Return (X, Y) of the center of cell containing provided text 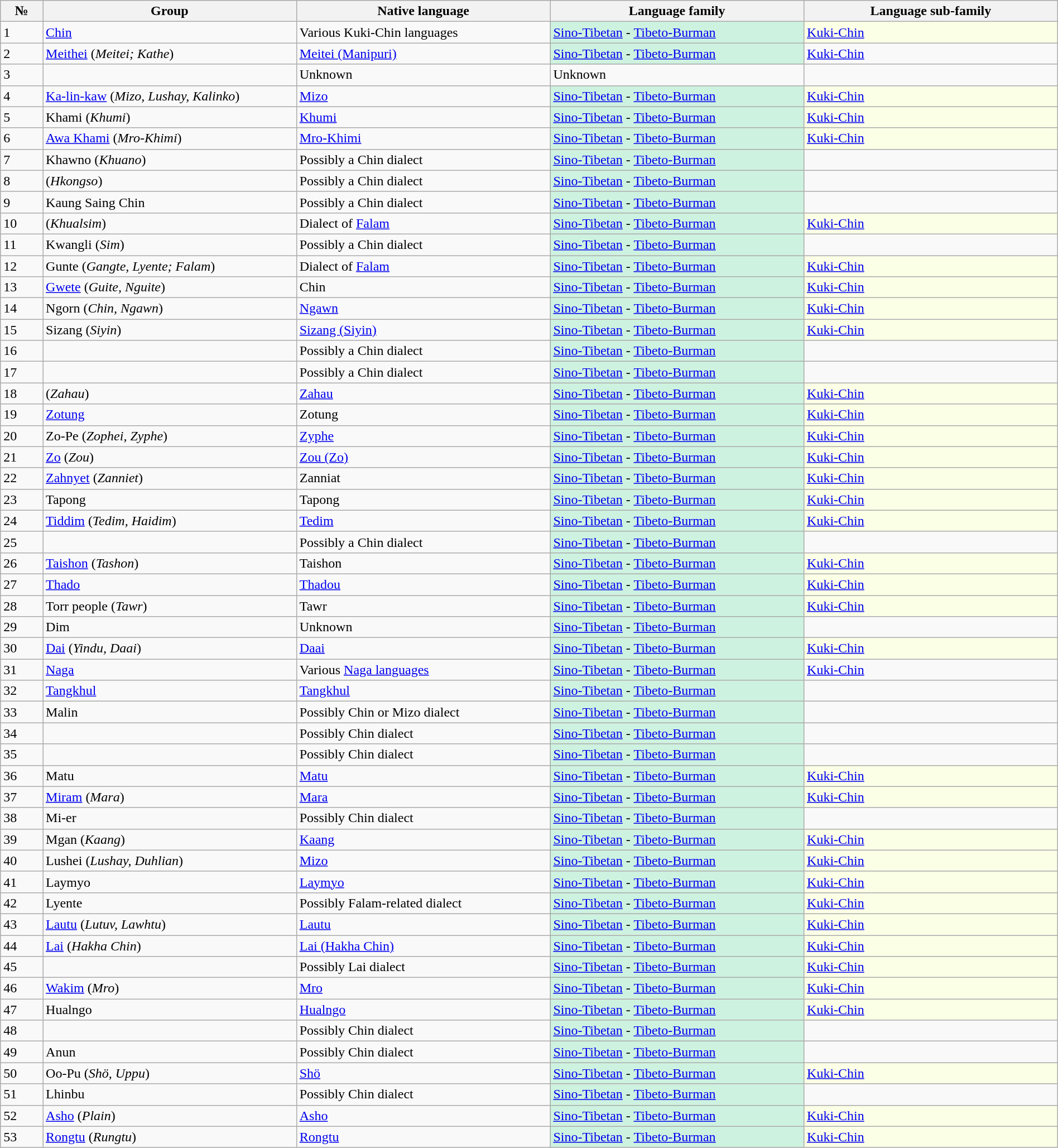
Gwete (Guite, Nguite) (170, 287)
7 (22, 160)
Naga (170, 670)
Khami (Khumi) (170, 117)
(Zahau) (170, 393)
Possibly Falam-related dialect (423, 903)
Torr people (Tawr) (170, 606)
42 (22, 903)
Thado (170, 584)
Possibly Lai dialect (423, 967)
40 (22, 861)
Oo-Pu (Shö, Uppu) (170, 1073)
45 (22, 967)
Asho (Plain) (170, 1116)
Language sub-family (931, 11)
Mro-Khimi (423, 138)
Taishon (Tashon) (170, 563)
Taishon (423, 563)
28 (22, 606)
38 (22, 818)
41 (22, 882)
Mi-er (170, 818)
47 (22, 1010)
26 (22, 563)
Wakim (Mro) (170, 988)
37 (22, 797)
Various Kuki-Chin languages (423, 32)
30 (22, 649)
23 (22, 499)
Zyphe (423, 436)
Mro (423, 988)
44 (22, 946)
Shö (423, 1073)
Awa Khami (Mro-Khimi) (170, 138)
1 (22, 32)
Lyente (170, 903)
52 (22, 1116)
21 (22, 457)
№ (22, 11)
29 (22, 627)
Lushei (Lushay, Duhlian) (170, 861)
32 (22, 691)
Native language (423, 11)
10 (22, 223)
Ngorn (Chin, Ngawn) (170, 309)
Anun (170, 1052)
51 (22, 1094)
53 (22, 1137)
Ngawn (423, 309)
20 (22, 436)
34 (22, 733)
Kaang (423, 839)
Group (170, 11)
14 (22, 309)
24 (22, 521)
5 (22, 117)
17 (22, 372)
Gunte (Gangte, Lyente; Falam) (170, 266)
Miram (Mara) (170, 797)
33 (22, 712)
Meitei (Manipuri) (423, 54)
Dai (Yindu, Daai) (170, 649)
27 (22, 584)
Lhinbu (170, 1094)
Tiddim (Tedim, Haidim) (170, 521)
19 (22, 415)
Lautu (Lutuv, Lawhtu) (170, 924)
Asho (423, 1116)
Zou (Zo) (423, 457)
16 (22, 351)
43 (22, 924)
Zanniat (423, 478)
3 (22, 75)
Kwangli (Sim) (170, 244)
Various Naga languages (423, 670)
Tawr (423, 606)
Dim (170, 627)
36 (22, 776)
9 (22, 202)
Khumi (423, 117)
Lautu (423, 924)
Possibly Chin or Mizo dialect (423, 712)
Daai (423, 649)
11 (22, 244)
4 (22, 96)
Zahnyet (Zanniet) (170, 478)
39 (22, 839)
49 (22, 1052)
12 (22, 266)
(Hkongso) (170, 181)
15 (22, 330)
22 (22, 478)
6 (22, 138)
50 (22, 1073)
Ka-lin-kaw (Mizo, Lushay, Kalinko) (170, 96)
Thadou (423, 584)
2 (22, 54)
48 (22, 1031)
Language family (677, 11)
Zo (Zou) (170, 457)
31 (22, 670)
13 (22, 287)
(Khualsim) (170, 223)
25 (22, 542)
46 (22, 988)
35 (22, 755)
Kaung Saing Chin (170, 202)
Malin (170, 712)
8 (22, 181)
Meithei (Meitei; Kathe) (170, 54)
Zahau (423, 393)
18 (22, 393)
Tedim (423, 521)
Zo-Pe (Zophei, Zyphe) (170, 436)
Rongtu (Rungtu) (170, 1137)
Khawno (Khuano) (170, 160)
Mara (423, 797)
Rongtu (423, 1137)
Mgan (Kaang) (170, 839)
